From the cell containing the given text, extract its center point as [X, Y] coordinate. 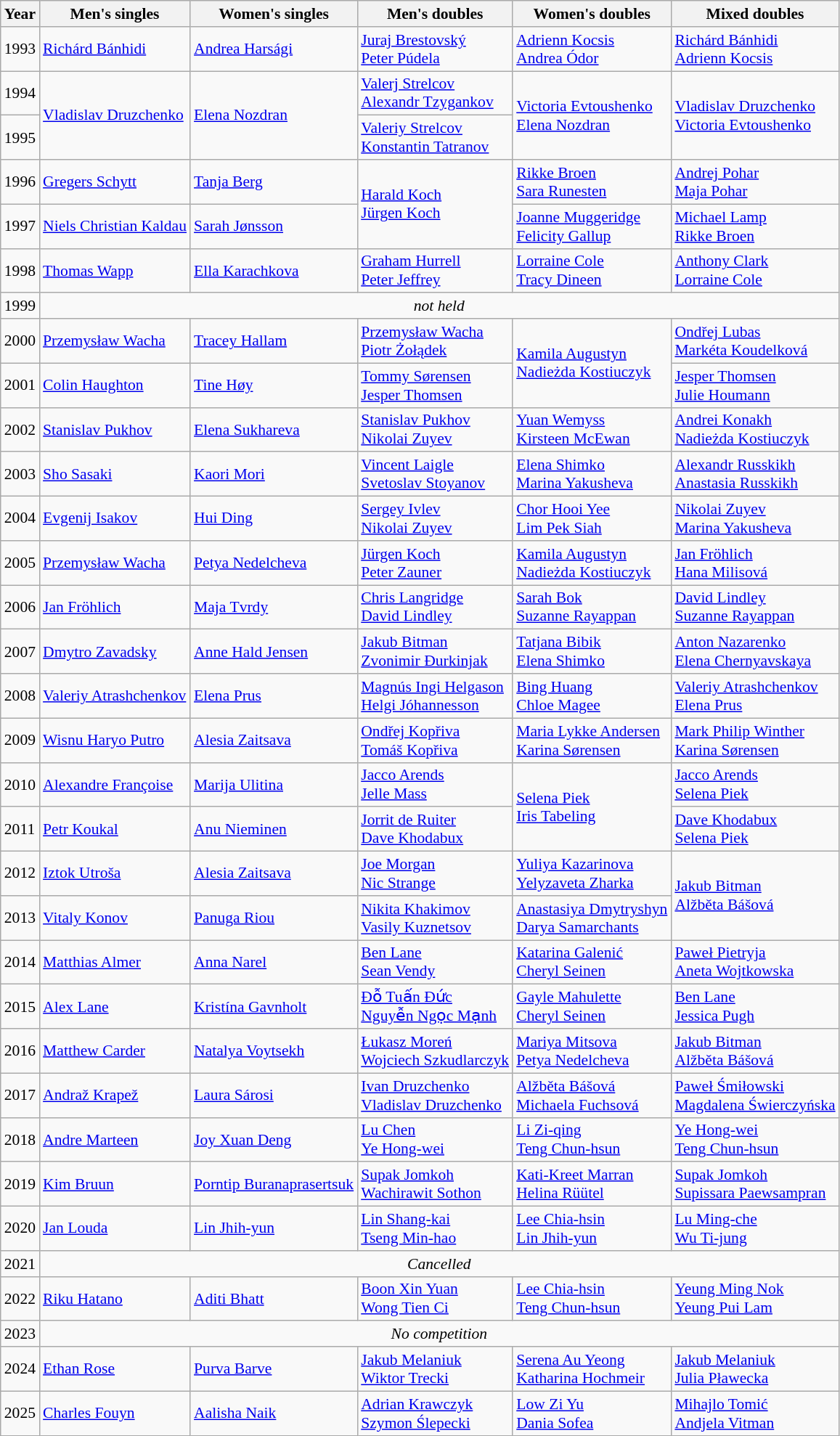
Matthew Carder [115, 1051]
Dave Khodabux Selena Piek [755, 829]
Gayle Mahulette Cheryl Seinen [592, 1006]
Adrienn Kocsis Andrea Ódor [592, 49]
Ondřej Kopřiva Tomáš Kopřiva [435, 741]
Adrian Krawczyk Szymon Ślepecki [435, 1413]
2020 [20, 1228]
David Lindley Suzanne Rayappan [755, 607]
Year [20, 14]
Vitaly Konov [115, 918]
Iztok Utroša [115, 874]
Magnús Ingi Helgason Helgi Jóhannesson [435, 695]
Katarina Galenić Cheryl Seinen [592, 963]
2008 [20, 695]
2004 [20, 518]
Matthias Almer [115, 963]
1993 [20, 49]
Women's doubles [592, 14]
Lu Ming-che Wu Ti-jung [755, 1228]
Low Zi Yu Dania Sofea [592, 1413]
Anna Narel [274, 963]
Przemysław Wacha Piotr Żołądek [435, 341]
Joanne Muggeridge Felicity Gallup [592, 227]
2016 [20, 1051]
Sergey Ivlev Nikolai Zuyev [435, 518]
Li Zi-qing Teng Chun-hsun [592, 1140]
Rikke Broen Sara Runesten [592, 181]
Alexandre Françoise [115, 784]
2013 [20, 918]
Michael Lamp Rikke Broen [755, 227]
2018 [20, 1140]
Chris Langridge David Lindley [435, 607]
Jan Fröhlich [115, 607]
Yeung Ming Nok Yeung Pui Lam [755, 1298]
1999 [20, 306]
Alex Lane [115, 1006]
Selena Piek Iris Tabeling [592, 807]
Jacco Arends Selena Piek [755, 784]
Ondřej Lubas Markéta Koudelková [755, 341]
Elena Prus [274, 695]
Chor Hooi Yee Lim Pek Siah [592, 518]
Lee Chia-hsin Teng Chun-hsun [592, 1298]
2011 [20, 829]
Łukasz Moreń Wojciech Szkudlarczyk [435, 1051]
Andraž Krapež [115, 1095]
1997 [20, 227]
Aalisha Naik [274, 1413]
Anthony Clark Lorraine Cole [755, 270]
Valeriy Atrashchenkov [115, 695]
Elena Sukhareva [274, 430]
Serena Au Yeong Katharina Hochmeir [592, 1369]
Dmytro Zavadsky [115, 652]
Juraj Brestovský Peter Púdela [435, 49]
Vincent Laigle Svetoslav Stoyanov [435, 475]
Alžběta Bášová Michaela Fuchsová [592, 1095]
Harald Koch Jürgen Koch [435, 204]
Richárd Bánhidi Adrienn Kocsis [755, 49]
Supak Jomkoh Supissara Paewsampran [755, 1185]
2025 [20, 1413]
Joy Xuan Deng [274, 1140]
2002 [20, 430]
Ye Hong-wei Teng Chun-hsun [755, 1140]
Nikita Khakimov Vasily Kuznetsov [435, 918]
2022 [20, 1298]
Sho Sasaki [115, 475]
Anne Hald Jensen [274, 652]
Nikolai Zuyev Marina Yakusheva [755, 518]
Stanislav Pukhov Nikolai Zuyev [435, 430]
Mihajlo Tomić Andjela Vitman [755, 1413]
Anu Nieminen [274, 829]
1996 [20, 181]
Ivan Druzchenko Vladislav Druzchenko [435, 1095]
Aditi Bhatt [274, 1298]
Petya Nedelcheva [274, 563]
Petr Koukal [115, 829]
Paweł Śmiłowski Magdalena Świerczyńska [755, 1095]
2000 [20, 341]
Jan Fröhlich Hana Milisová [755, 563]
Natalya Voytsekh [274, 1051]
2019 [20, 1185]
Kim Bruun [115, 1185]
2007 [20, 652]
Men's doubles [435, 14]
Ben Lane Sean Vendy [435, 963]
Graham Hurrell Peter Jeffrey [435, 270]
Kaori Mori [274, 475]
1994 [20, 93]
Andre Marteen [115, 1140]
Andrei Konakh Nadieżda Kostiuczyk [755, 430]
Bing Huang Chloe Magee [592, 695]
Yuliya Kazarinova Yelyzaveta Zharka [592, 874]
Jakub Bitman Zvonimir Đurkinjak [435, 652]
Hui Ding [274, 518]
Elena Nozdran [274, 115]
Tatjana Bibik Elena Shimko [592, 652]
Đỗ Tuấn Đức Nguyễn Ngọc Mạnh [435, 1006]
Jakub Melaniuk Wiktor Trecki [435, 1369]
Anastasiya Dmytryshyn Darya Samarchants [592, 918]
1998 [20, 270]
Tracey Hallam [274, 341]
Jakub Melaniuk Julia Pławecka [755, 1369]
Tine Høy [274, 385]
Valeriy Atrashchenkov Elena Prus [755, 695]
Lee Chia-hsin Lin Jhih-yun [592, 1228]
Colin Haughton [115, 385]
Ella Karachkova [274, 270]
Valeriy Strelcov Konstantin Tatranov [435, 138]
2024 [20, 1369]
Purva Barve [274, 1369]
Richárd Bánhidi [115, 49]
2014 [20, 963]
Niels Christian Kaldau [115, 227]
Men's singles [115, 14]
Tanja Berg [274, 181]
Lu Chen Ye Hong-wei [435, 1140]
Charles Fouyn [115, 1413]
2023 [20, 1334]
Maria Lykke Andersen Karina Sørensen [592, 741]
Boon Xin Yuan Wong Tien Ci [435, 1298]
Jacco Arends Jelle Mass [435, 784]
Paweł Pietryja Aneta Wojtkowska [755, 963]
Ethan Rose [115, 1369]
Vladislav Druzchenko Victoria Evtoushenko [755, 115]
Tommy Sørensen Jesper Thomsen [435, 385]
Joe Morgan Nic Strange [435, 874]
Mariya Mitsova Petya Nedelcheva [592, 1051]
Supak Jomkoh Wachirawit Sothon [435, 1185]
Jesper Thomsen Julie Houmann [755, 385]
2010 [20, 784]
Lorraine Cole Tracy Dineen [592, 270]
Victoria Evtoushenko Elena Nozdran [592, 115]
Jan Louda [115, 1228]
Gregers Schytt [115, 181]
Andrej Pohar Maja Pohar [755, 181]
2017 [20, 1095]
Mixed doubles [755, 14]
2009 [20, 741]
2012 [20, 874]
Marija Ulitina [274, 784]
2005 [20, 563]
not held [439, 306]
Anton Nazarenko Elena Chernyavskaya [755, 652]
Porntip Buranaprasertsuk [274, 1185]
Jürgen Koch Peter Zauner [435, 563]
Kristína Gavnholt [274, 1006]
Sarah Bok Suzanne Rayappan [592, 607]
Kati-Kreet Marran Helina Rüütel [592, 1185]
Valerj Strelcov Alexandr Tzygankov [435, 93]
Sarah Jønsson [274, 227]
Maja Tvrdy [274, 607]
Andrea Harsági [274, 49]
Jorrit de Ruiter Dave Khodabux [435, 829]
Vladislav Druzchenko [115, 115]
Yuan Wemyss Kirsteen McEwan [592, 430]
Panuga Riou [274, 918]
Riku Hatano [115, 1298]
Cancelled [439, 1264]
No competition [439, 1334]
2001 [20, 385]
2003 [20, 475]
2006 [20, 607]
Lin Shang-kai Tseng Min-hao [435, 1228]
Stanislav Pukhov [115, 430]
Evgenij Isakov [115, 518]
2015 [20, 1006]
1995 [20, 138]
Laura Sárosi [274, 1095]
Ben Lane Jessica Pugh [755, 1006]
Mark Philip Winther Karina Sørensen [755, 741]
Elena Shimko Marina Yakusheva [592, 475]
Lin Jhih-yun [274, 1228]
Women's singles [274, 14]
Wisnu Haryo Putro [115, 741]
Thomas Wapp [115, 270]
Alexandr Russkikh Anastasia Russkikh [755, 475]
2021 [20, 1264]
